Extract the (X, Y) coordinate from the center of the cell holding the provided text.  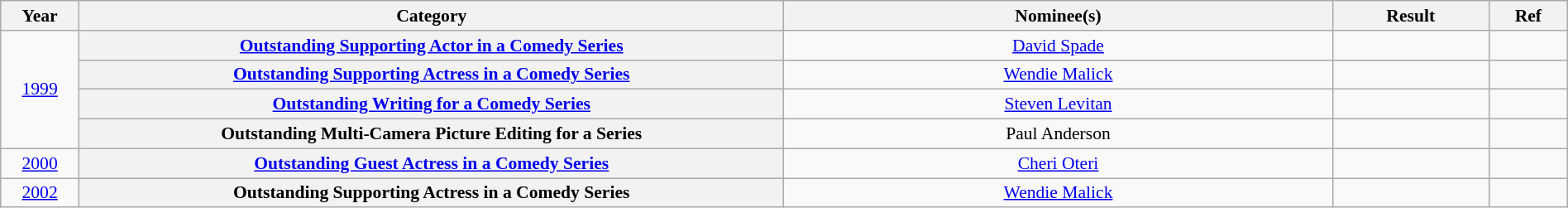
David Spade (1059, 46)
Steven Levitan (1059, 104)
Cheri Oteri (1059, 163)
Outstanding Writing for a Comedy Series (432, 104)
Ref (1528, 16)
1999 (40, 89)
Year (40, 16)
2000 (40, 163)
Outstanding Supporting Actor in a Comedy Series (432, 46)
Outstanding Multi-Camera Picture Editing for a Series (432, 134)
Nominee(s) (1059, 16)
Outstanding Guest Actress in a Comedy Series (432, 163)
2002 (40, 193)
Result (1411, 16)
Category (432, 16)
Paul Anderson (1059, 134)
